For the text-containing cell, return its midpoint in (X, Y) coordinate format. 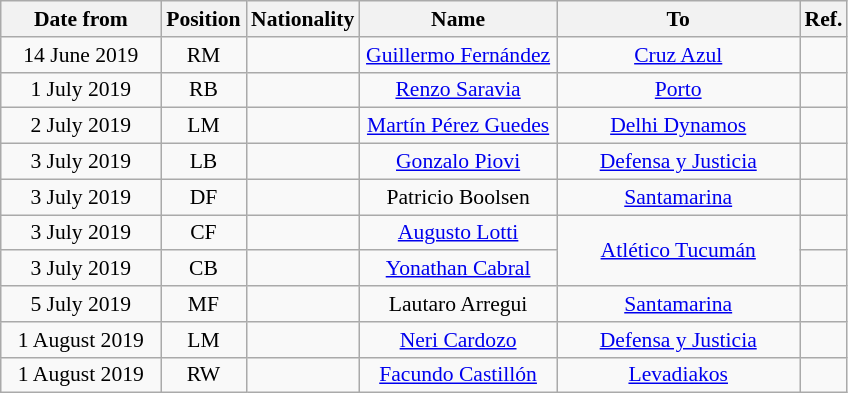
DF (204, 197)
Levadiakos (678, 375)
Lautaro Arregui (458, 304)
Martín Pérez Guedes (458, 126)
Gonzalo Piovi (458, 162)
14 June 2019 (81, 55)
CB (204, 269)
RW (204, 375)
Facundo Castillón (458, 375)
To (678, 19)
Patricio Boolsen (458, 197)
Renzo Saravia (458, 90)
Guillermo Fernández (458, 55)
Augusto Lotti (458, 233)
Date from (81, 19)
2 July 2019 (81, 126)
Yonathan Cabral (458, 269)
5 July 2019 (81, 304)
Neri Cardozo (458, 340)
Delhi Dynamos (678, 126)
Ref. (824, 19)
Nationality (302, 19)
RM (204, 55)
Cruz Azul (678, 55)
RB (204, 90)
Atlético Tucumán (678, 250)
MF (204, 304)
Porto (678, 90)
Position (204, 19)
1 July 2019 (81, 90)
Name (458, 19)
CF (204, 233)
LB (204, 162)
